Identify which cell holds the provided text, then report its [X, Y] central coordinate. 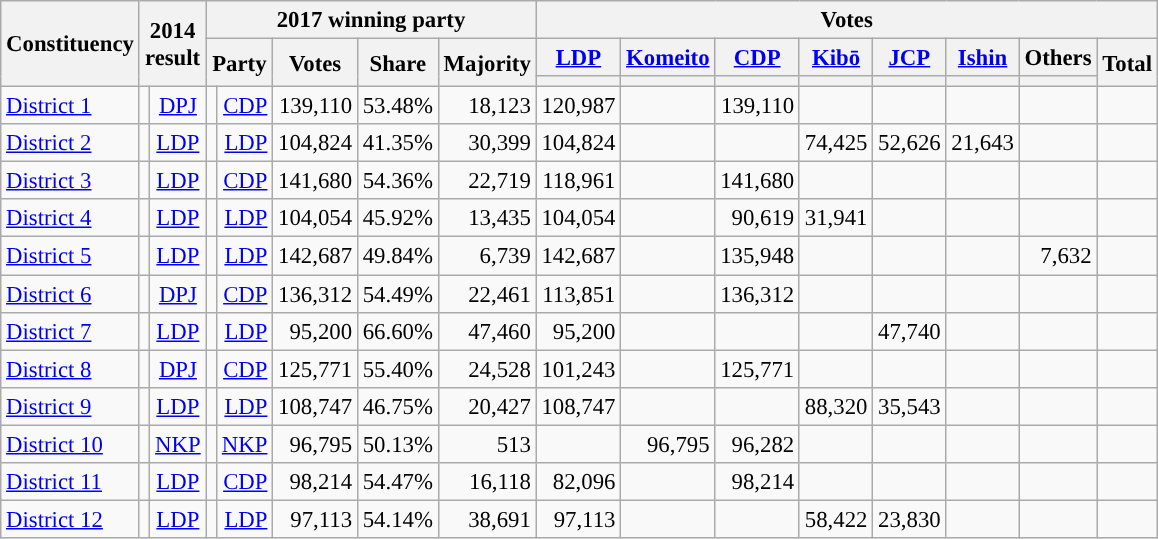
52,626 [910, 143]
Kibō [836, 58]
Others [1058, 58]
District 5 [70, 256]
24,528 [487, 369]
7,632 [1058, 256]
47,740 [910, 331]
74,425 [836, 143]
District 1 [70, 106]
Share [398, 63]
District 12 [70, 519]
Party [240, 63]
District 4 [70, 219]
46.75% [398, 406]
38,691 [487, 519]
54.47% [398, 482]
30,399 [487, 143]
88,320 [836, 406]
18,123 [487, 106]
Constituency [70, 44]
45.92% [398, 219]
District 10 [70, 444]
90,619 [758, 219]
District 8 [70, 369]
113,851 [578, 294]
47,460 [487, 331]
66.60% [398, 331]
20,427 [487, 406]
District 2 [70, 143]
District 9 [70, 406]
16,118 [487, 482]
23,830 [910, 519]
49.84% [398, 256]
6,739 [487, 256]
96,282 [758, 444]
135,948 [758, 256]
Total [1127, 63]
District 11 [70, 482]
513 [487, 444]
21,643 [982, 143]
58,422 [836, 519]
Komeito [668, 58]
120,987 [578, 106]
53.48% [398, 106]
District 6 [70, 294]
2017 winning party [371, 20]
82,096 [578, 482]
Majority [487, 63]
13,435 [487, 219]
101,243 [578, 369]
35,543 [910, 406]
50.13% [398, 444]
Ishin [982, 58]
54.14% [398, 519]
54.36% [398, 181]
2014result [172, 44]
31,941 [836, 219]
118,961 [578, 181]
41.35% [398, 143]
District 3 [70, 181]
22,461 [487, 294]
22,719 [487, 181]
JCP [910, 58]
District 7 [70, 331]
55.40% [398, 369]
54.49% [398, 294]
